Locate the cell with the specified text and output its (X, Y) center coordinate. 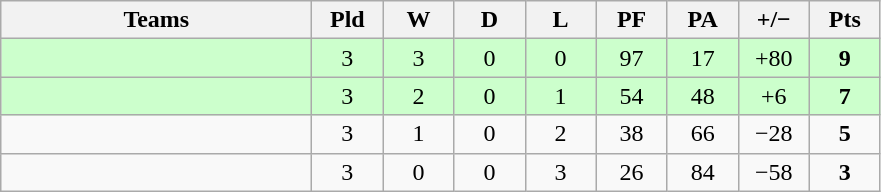
9 (844, 58)
D (490, 20)
L (560, 20)
97 (632, 58)
48 (702, 96)
Pld (348, 20)
5 (844, 134)
PA (702, 20)
+6 (774, 96)
+/− (774, 20)
Pts (844, 20)
54 (632, 96)
7 (844, 96)
W (418, 20)
66 (702, 134)
−28 (774, 134)
38 (632, 134)
84 (702, 172)
26 (632, 172)
17 (702, 58)
+80 (774, 58)
Teams (156, 20)
PF (632, 20)
−58 (774, 172)
